From the cell containing the given text, extract its center point as [X, Y] coordinate. 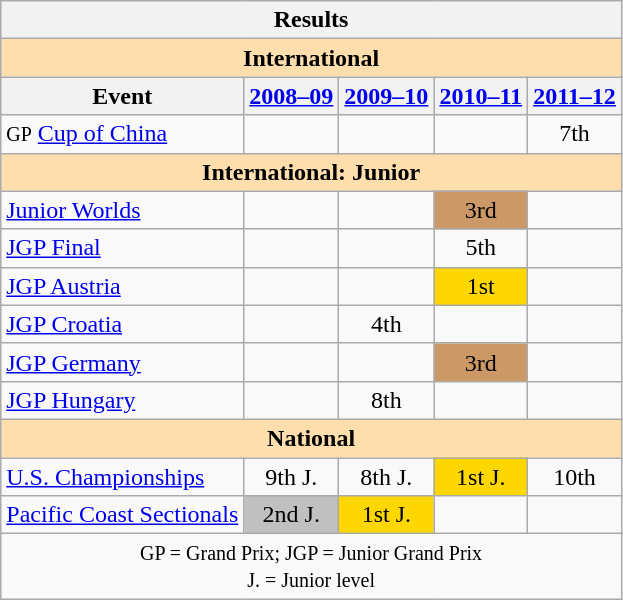
International [312, 58]
International: Junior [312, 172]
JGP Final [122, 248]
2008–09 [292, 96]
JGP Croatia [122, 324]
10th [575, 477]
Results [312, 20]
JGP Hungary [122, 400]
U.S. Championships [122, 477]
GP = Grand Prix; JGP = Junior Grand Prix J. = Junior level [312, 566]
5th [481, 248]
4th [386, 324]
Junior Worlds [122, 210]
JGP Austria [122, 286]
2nd J. [292, 515]
GP Cup of China [122, 134]
1st [481, 286]
2011–12 [575, 96]
National [312, 438]
8th [386, 400]
Pacific Coast Sectionals [122, 515]
8th J. [386, 477]
2010–11 [481, 96]
2009–10 [386, 96]
JGP Germany [122, 362]
7th [575, 134]
9th J. [292, 477]
Event [122, 96]
